Scan for the cell matching the given text and deliver its (X, Y) coordinate at center. 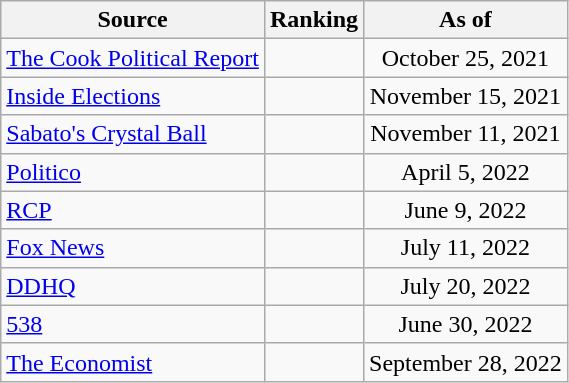
July 20, 2022 (466, 286)
November 15, 2021 (466, 96)
DDHQ (133, 286)
April 5, 2022 (466, 172)
Inside Elections (133, 96)
The Cook Political Report (133, 58)
November 11, 2021 (466, 134)
June 9, 2022 (466, 210)
October 25, 2021 (466, 58)
September 28, 2022 (466, 362)
Politico (133, 172)
As of (466, 20)
RCP (133, 210)
July 11, 2022 (466, 248)
Fox News (133, 248)
Source (133, 20)
June 30, 2022 (466, 324)
The Economist (133, 362)
Ranking (314, 20)
Sabato's Crystal Ball (133, 134)
538 (133, 324)
